Determine the (x, y) coordinate at the center of the cell enclosing the given text.  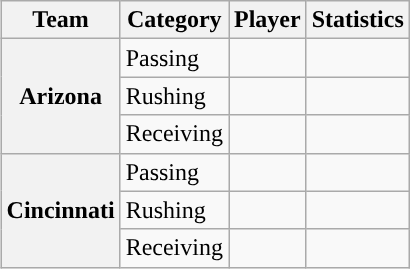
Team (60, 20)
Statistics (358, 20)
Player (267, 20)
Arizona (60, 96)
Cincinnati (60, 210)
Category (174, 20)
